Provide the (X, Y) coordinate of the cell's center where the given text is located.  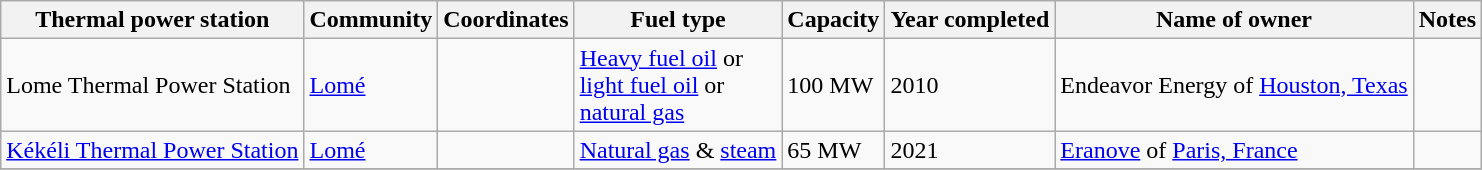
2010 (970, 85)
Eranove of Paris, France (1234, 150)
Capacity (834, 20)
Kékéli Thermal Power Station (152, 150)
Endeavor Energy of Houston, Texas (1234, 85)
Name of owner (1234, 20)
Lome Thermal Power Station (152, 85)
Fuel type (678, 20)
2021 (970, 150)
Coordinates (506, 20)
Community (371, 20)
Heavy fuel oil orlight fuel oil ornatural gas (678, 85)
65 MW (834, 150)
100 MW (834, 85)
Thermal power station (152, 20)
Natural gas & steam (678, 150)
Notes (1447, 20)
Year completed (970, 20)
